From the cell containing the given text, extract its center point as (X, Y) coordinate. 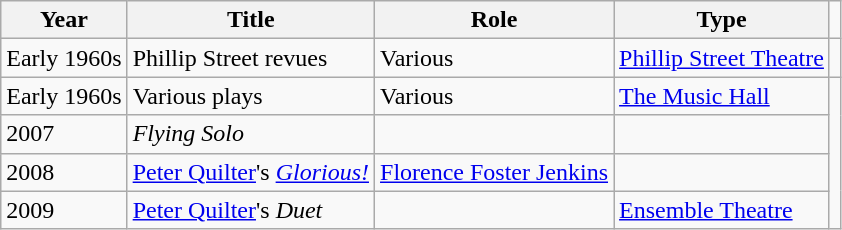
2008 (64, 172)
2007 (64, 134)
2009 (64, 210)
Role (494, 20)
Type (722, 20)
Peter Quilter's Duet (250, 210)
Flying Solo (250, 134)
Florence Foster Jenkins (494, 172)
Phillip Street revues (250, 58)
Phillip Street Theatre (722, 58)
Peter Quilter's Glorious! (250, 172)
The Music Hall (722, 96)
Ensemble Theatre (722, 210)
Various plays (250, 96)
Year (64, 20)
Title (250, 20)
